Extract the (X, Y) coordinate from the center of the cell holding the provided text.  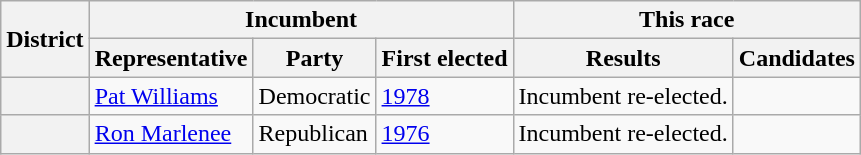
Democratic (314, 96)
1978 (444, 96)
Pat Williams (171, 96)
Representative (171, 58)
Republican (314, 134)
Incumbent (301, 20)
Results (623, 58)
District (45, 39)
Ron Marlenee (171, 134)
Party (314, 58)
First elected (444, 58)
Candidates (796, 58)
This race (686, 20)
1976 (444, 134)
